Determine the [x, y] coordinate at the center of the cell enclosing the given text.  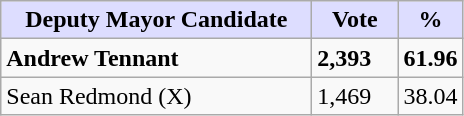
2,393 [355, 58]
Andrew Tennant [156, 58]
Sean Redmond (X) [156, 96]
Vote [355, 20]
% [430, 20]
61.96 [430, 58]
38.04 [430, 96]
1,469 [355, 96]
Deputy Mayor Candidate [156, 20]
